From the cell containing the given text, extract its center point as (x, y) coordinate. 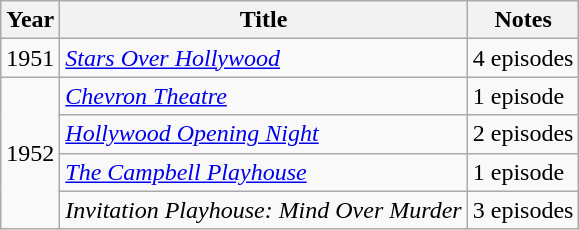
4 episodes (523, 58)
1952 (30, 153)
Title (264, 20)
Invitation Playhouse: Mind Over Murder (264, 210)
The Campbell Playhouse (264, 172)
Notes (523, 20)
3 episodes (523, 210)
1951 (30, 58)
Stars Over Hollywood (264, 58)
Hollywood Opening Night (264, 134)
Chevron Theatre (264, 96)
Year (30, 20)
2 episodes (523, 134)
